Locate the cell with the specified text and output its [X, Y] center coordinate. 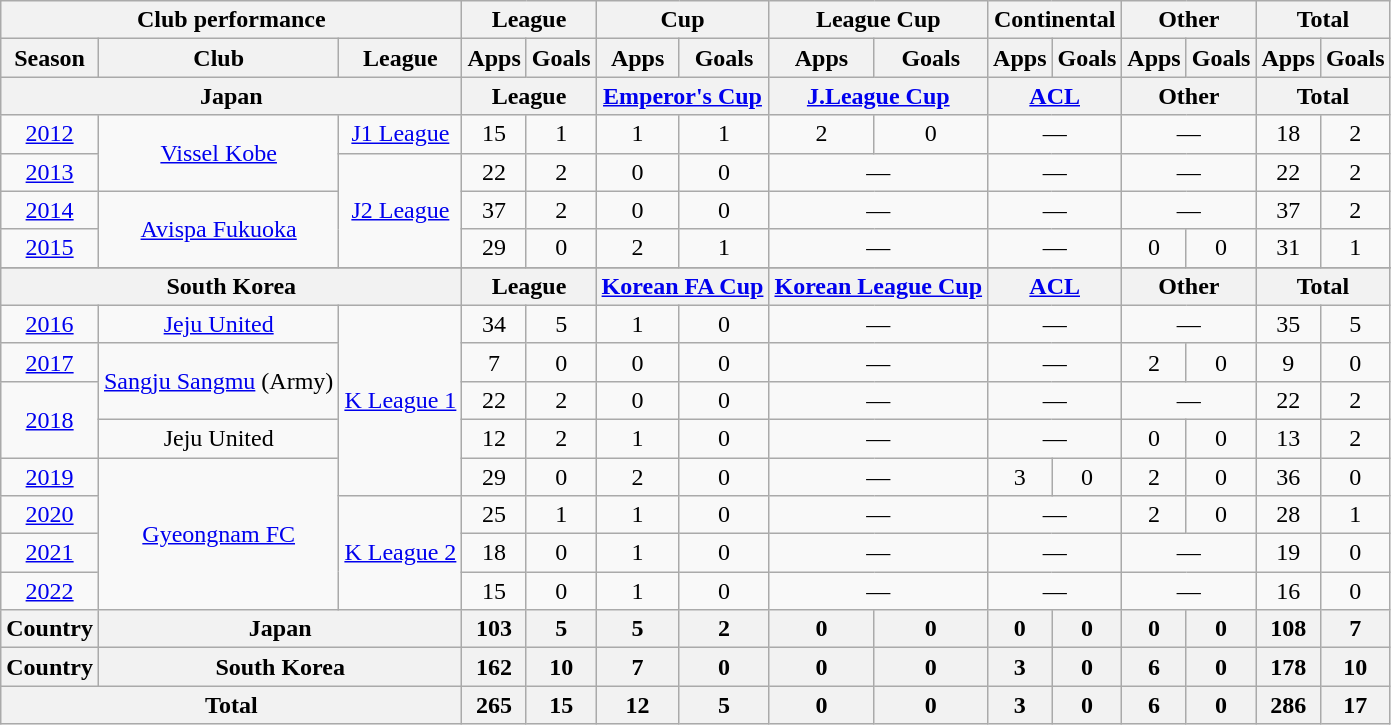
Gyeongnam FC [218, 534]
Sangju Sangmu (Army) [218, 381]
178 [1288, 667]
Emperor's Cup [682, 96]
Club [218, 58]
28 [1288, 515]
17 [1355, 705]
2018 [50, 419]
2017 [50, 362]
2015 [50, 248]
108 [1288, 629]
Vissel Kobe [218, 153]
2022 [50, 591]
Avispa Fukuoka [218, 229]
162 [494, 667]
Cup [682, 20]
2020 [50, 515]
2013 [50, 172]
31 [1288, 248]
9 [1288, 362]
103 [494, 629]
Season [50, 58]
2016 [50, 324]
Club performance [232, 20]
J2 League [400, 210]
35 [1288, 324]
13 [1288, 438]
Korean League Cup [878, 286]
2021 [50, 553]
J.League Cup [878, 96]
2014 [50, 210]
19 [1288, 553]
J1 League [400, 134]
265 [494, 705]
2012 [50, 134]
Continental [1055, 20]
League Cup [878, 20]
2019 [50, 477]
34 [494, 324]
Korean FA Cup [682, 286]
36 [1288, 477]
25 [494, 515]
16 [1288, 591]
K League 1 [400, 400]
K League 2 [400, 553]
286 [1288, 705]
